Capture the cell that displays the provided text and extract its (x, y) central coordinate. 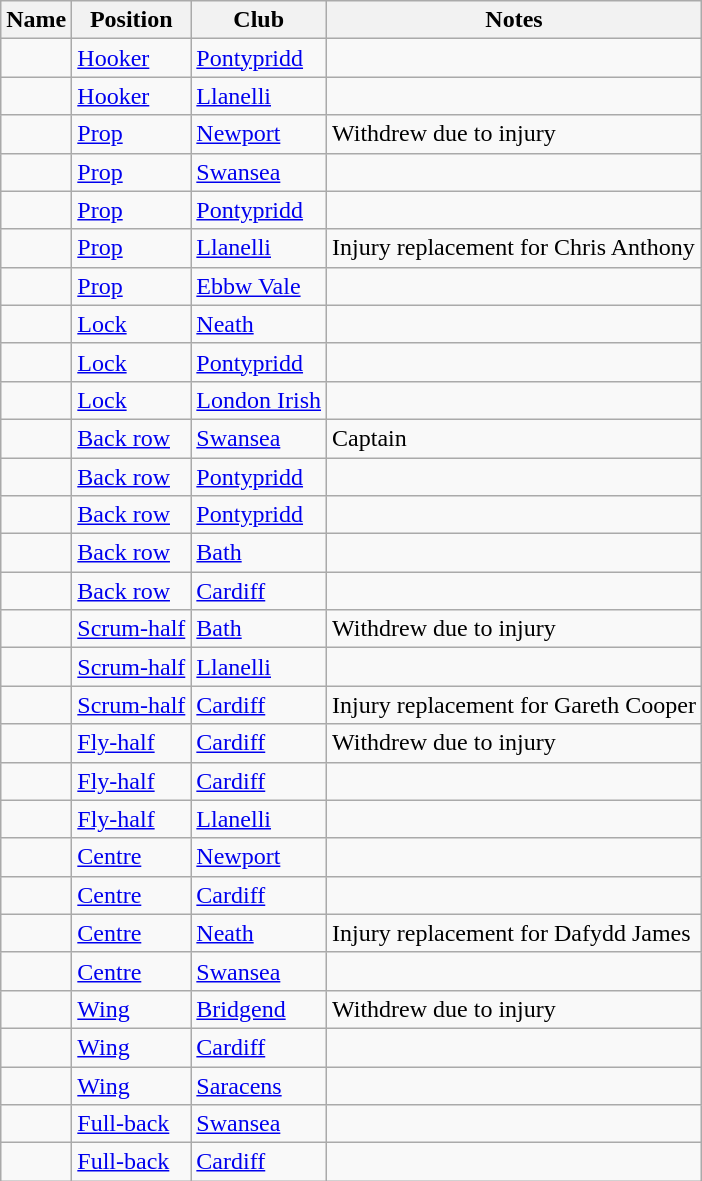
Position (132, 20)
Bridgend (259, 1009)
Ebbw Vale (259, 286)
Captain (514, 438)
Injury replacement for Chris Anthony (514, 248)
Saracens (259, 1085)
Club (259, 20)
Name (36, 20)
Notes (514, 20)
Injury replacement for Dafydd James (514, 933)
Injury replacement for Gareth Cooper (514, 705)
London Irish (259, 400)
